Return the (x, y) coordinate for the center point of the cell that contains the specified text.  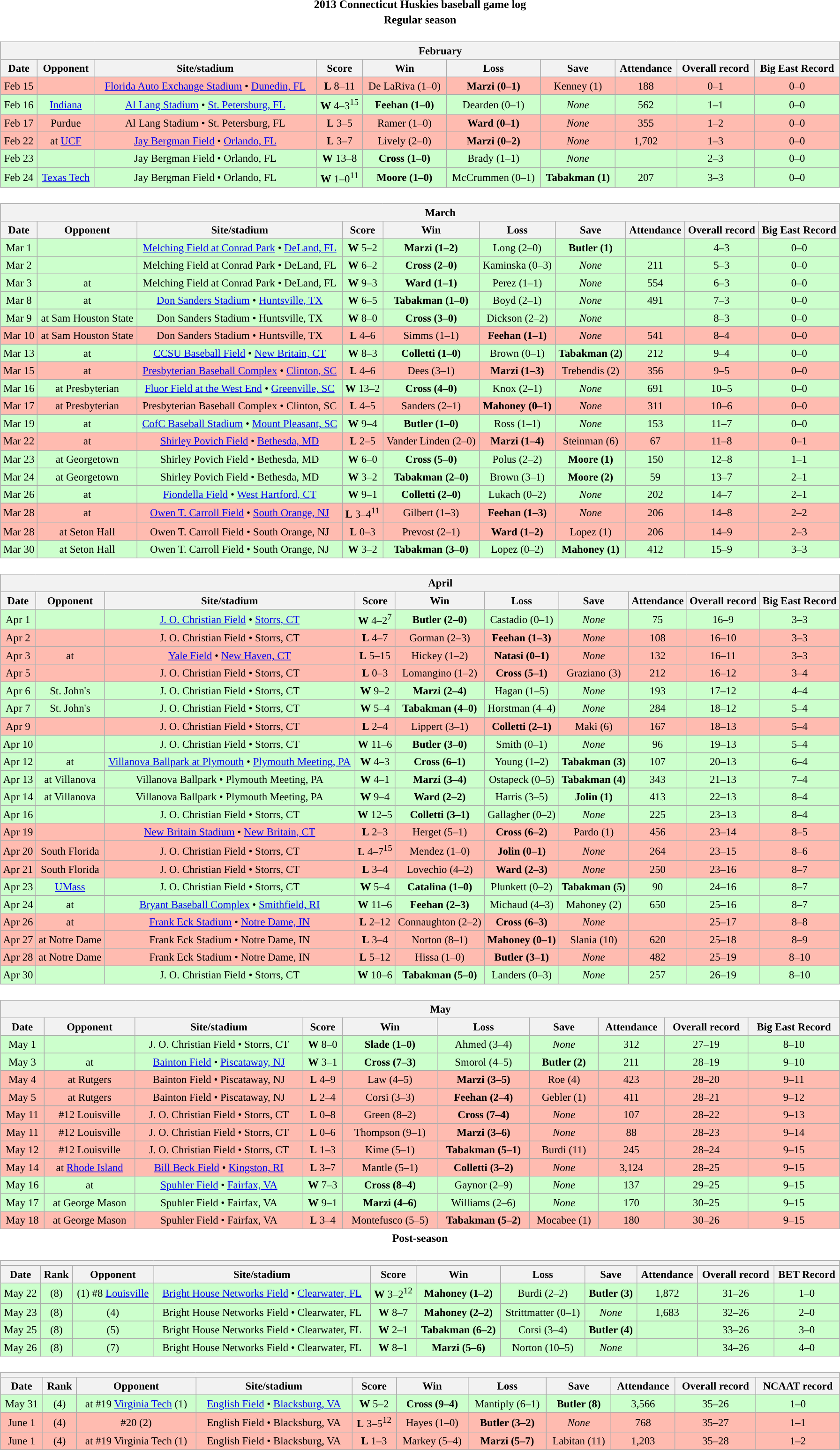
768 (643, 1422)
Butler (1) (591, 248)
Dickson (2–2) (517, 318)
Hayes (1–0) (432, 1422)
14–8 (721, 513)
96 (657, 744)
Mar 22 (19, 441)
Mar 19 (19, 424)
Thompson (9–1) (390, 1132)
Feb 23 (19, 158)
Mocabee (1) (564, 1220)
2–2 (799, 513)
620 (657, 940)
Marzi (3–6) (484, 1132)
May 1 (22, 1044)
Florida Auto Exchange Stadium • Dunedin, FL (205, 86)
Butler (2) (564, 1062)
(5) (113, 1330)
Ahmed (3–4) (484, 1044)
193 (657, 691)
Apr 26 (18, 922)
31–26 (736, 1293)
Marzi (1–3) (517, 371)
541 (655, 336)
Trebendis (2) (591, 371)
W 3–1 (322, 1062)
Lively (2–0) (405, 141)
16–12 (723, 673)
Marzi (0–2) (494, 141)
Colletti (2–0) (431, 494)
Smorol (4–5) (484, 1062)
Gebler (1) (564, 1097)
Butler (4) (611, 1330)
Mantle (5–1) (390, 1167)
Harris (3–5) (521, 796)
Steinman (6) (591, 441)
Mar 8 (19, 301)
411 (631, 1097)
Apr 28 (18, 957)
Cross (6–1) (440, 761)
4–3 (721, 248)
Roe (4) (564, 1079)
Feb 17 (19, 123)
Burdi (11) (564, 1150)
Apr 20 (18, 850)
13–7 (721, 477)
9–4 (721, 353)
Ostapeck (0–5) (521, 779)
6–3 (721, 283)
Tabakman (5–2) (484, 1220)
Marzi (0–1) (494, 86)
1,683 (667, 1312)
CCSU Baseball Field • New Britain, CT (240, 353)
Gorman (2–3) (440, 638)
Norton (10–5) (543, 1347)
L 4–5 (363, 406)
207 (646, 177)
10–5 (721, 389)
8–8 (800, 922)
1–3 (716, 141)
Plunkett (0–2) (521, 887)
562 (646, 105)
Lopez (0–2) (517, 549)
18–13 (723, 726)
L 4–9 (322, 1079)
McCrummen (0–1) (494, 177)
482 (657, 957)
28–21 (706, 1097)
22–13 (723, 796)
Cross (5–1) (521, 673)
(7) (113, 1347)
312 (631, 1044)
16–11 (723, 656)
Tabakman (6–2) (458, 1330)
456 (657, 832)
Feehan (1–1) (517, 336)
33–26 (736, 1330)
4–0 (807, 1347)
W 7–3 (322, 1185)
Norton (8–1) (440, 940)
W 4–315 (339, 105)
16–10 (723, 638)
Mar 23 (19, 459)
BET Record (807, 1275)
L 3–411 (363, 513)
Young (1–2) (521, 761)
Apr 13 (18, 779)
Tabakman (2) (591, 353)
Moore (1–0) (405, 177)
L 0–8 (322, 1115)
Feb 16 (19, 105)
23–16 (723, 869)
Cross (9–4) (432, 1404)
75 (657, 619)
Apr 19 (18, 832)
Boyd (2–1) (517, 301)
28–22 (706, 1115)
Marzi (1–2) (431, 248)
28–24 (706, 1150)
Apr 9 (18, 726)
8–5 (800, 832)
9–14 (794, 1132)
Feb 24 (19, 177)
137 (631, 1185)
Tabakman (1) (577, 177)
691 (655, 389)
Fiondella Field • West Hartford, CT (240, 494)
9–5 (721, 371)
Kenney (1) (577, 86)
Graziano (3) (593, 673)
W 13–2 (363, 389)
May 31 (22, 1404)
167 (657, 726)
March (420, 212)
W 4–3 (375, 761)
343 (657, 779)
25–18 (723, 940)
Law (4–5) (390, 1079)
Lippert (3–1) (440, 726)
Apr 24 (18, 905)
170 (631, 1203)
Butler (3) (611, 1293)
Landers (0–3) (521, 975)
9–11 (794, 1079)
at Rhode Island (90, 1167)
Gallagher (0–2) (521, 814)
Cross (6–3) (521, 922)
11–8 (721, 441)
Perez (1–1) (517, 283)
Lomangino (1–2) (440, 673)
6–4 (800, 761)
28–23 (706, 1132)
Mahoney (1–2) (458, 1293)
Burdi (2–2) (543, 1293)
Marzi (5–6) (458, 1347)
Ross (1–1) (517, 424)
Butler (3–2) (507, 1422)
Colletti (3–1) (440, 814)
Ward (2–2) (440, 796)
Gaynor (2–9) (484, 1185)
at UCF (66, 141)
(1) #8 Louisville (113, 1293)
Knox (2–1) (517, 389)
Mar 13 (19, 353)
May 5 (22, 1097)
150 (655, 459)
153 (655, 424)
413 (657, 796)
14–7 (721, 494)
Mahoney (2–2) (458, 1312)
Texas Tech (66, 177)
Mar 9 (19, 318)
Apr 1 (18, 619)
Mar 17 (19, 406)
355 (646, 123)
April (420, 583)
Marzi (1–4) (517, 441)
Tabakman (2–0) (431, 477)
23–14 (723, 832)
Marzi (5–7) (507, 1441)
Fluor Field at the West End • Greenville, SC (240, 389)
554 (655, 283)
Brady (1–1) (494, 158)
180 (631, 1220)
311 (655, 406)
Apr 23 (18, 887)
Yale Field • New Haven, CT (230, 656)
May 22 (21, 1293)
L 5–12 (375, 957)
W 10–6 (375, 975)
202 (655, 494)
24–16 (723, 887)
Apr 30 (18, 975)
Hickey (1–2) (440, 656)
21–13 (723, 779)
Mahoney (2) (593, 905)
4–4 (800, 691)
Indiana (66, 105)
12–8 (721, 459)
May 16 (22, 1185)
Marzi (3–5) (484, 1079)
Cross (3–0) (431, 318)
Slania (10) (593, 940)
Butler (1–0) (431, 424)
20–13 (723, 761)
CofC Baseball Stadium • Mount Pleasant, SC (240, 424)
Brown (3–1) (517, 477)
W 13–8 (339, 158)
Smith (0–1) (521, 744)
Feb 22 (19, 141)
Feb 15 (19, 86)
Castadio (0–1) (521, 619)
491 (655, 301)
Dees (3–1) (431, 371)
Butler (3–0) (440, 744)
264 (657, 850)
May (420, 1009)
Green (8–2) (390, 1115)
Ward (1–1) (431, 283)
W 3–212 (393, 1293)
245 (631, 1150)
Hagan (1–5) (521, 691)
Natasi (0–1) (521, 656)
L 5–15 (375, 656)
Jolin (1) (593, 796)
35–27 (715, 1422)
Tabakman (5–1) (484, 1150)
NCAAT record (798, 1386)
Mar 24 (19, 477)
28–25 (706, 1167)
Apr 16 (18, 814)
28–20 (706, 1079)
Tabakman (5–0) (440, 975)
Mantiply (6–1) (507, 1404)
Long (2–0) (517, 248)
Butler (3–1) (521, 957)
Bryant Baseball Complex • Smithfield, RI (230, 905)
W 8–1 (393, 1347)
Montefusco (5–5) (390, 1220)
Ward (0–1) (494, 123)
Apr 3 (18, 656)
Cross (5–0) (431, 459)
108 (657, 638)
Lukach (0–2) (517, 494)
Mar 2 (19, 265)
L 2–12 (375, 922)
Mar 26 (19, 494)
Marzi (4–6) (390, 1203)
7–3 (721, 301)
Mar 10 (19, 336)
L 4–715 (375, 850)
Corsi (3–4) (543, 1330)
Hissa (1–0) (440, 957)
Ramer (1–0) (405, 123)
34–26 (736, 1347)
9–12 (794, 1097)
423 (631, 1079)
Horstman (4–4) (521, 708)
Mar 30 (19, 549)
Brown (0–1) (517, 353)
35–28 (715, 1441)
250 (657, 869)
Dearden (0–1) (494, 105)
W 4–27 (375, 619)
L 0–6 (322, 1132)
8–6 (800, 850)
19–13 (723, 744)
Tabakman (1–0) (431, 301)
L 2–5 (363, 441)
Marzi (2–4) (440, 691)
Catalina (1–0) (440, 887)
17–12 (723, 691)
284 (657, 708)
1,702 (646, 141)
W 1–011 (339, 177)
30–25 (706, 1203)
Kime (5–1) (390, 1150)
7–4 (800, 779)
Labitan (11) (579, 1441)
25–17 (723, 922)
90 (657, 887)
Apr 14 (18, 796)
15–9 (721, 549)
67 (655, 441)
3–4 (800, 673)
2–0 (807, 1312)
Purdue (66, 123)
Slade (1–0) (390, 1044)
Lopez (1) (591, 532)
25–19 (723, 957)
Ward (2–3) (521, 869)
Mar 3 (19, 283)
18–12 (723, 708)
23–13 (723, 814)
February (420, 51)
Maki (6) (593, 726)
14–9 (721, 532)
16–9 (723, 619)
May 25 (21, 1330)
9–13 (794, 1115)
W 4–1 (375, 779)
May 12 (22, 1150)
May 18 (22, 1220)
3,124 (631, 1167)
Villanova Ballpark at Plymouth • Plymouth Meeting, PA (230, 761)
Gilbert (1–3) (431, 513)
Connaughton (2–2) (440, 922)
Sanders (2–1) (431, 406)
Mar 15 (19, 371)
3,566 (643, 1404)
Colletti (1–0) (431, 353)
1,872 (667, 1293)
188 (646, 86)
Apr 27 (18, 940)
L 2–3 (375, 832)
UMass (70, 887)
59 (655, 477)
W 8–7 (393, 1312)
Apr 7 (18, 708)
10–6 (721, 406)
32–26 (736, 1312)
Cross (4–0) (431, 389)
W 8–3 (363, 353)
Tabakman (3–0) (431, 549)
Mendez (1–0) (440, 850)
Cross (8–4) (390, 1185)
23–15 (723, 850)
3–0 (807, 1330)
25–16 (723, 905)
W 6–5 (363, 301)
Kaminska (0–3) (517, 265)
Butler (8) (579, 1404)
Apr 21 (18, 869)
Prevost (2–1) (431, 532)
May 14 (22, 1167)
W 12–5 (375, 814)
Cross (1–0) (405, 158)
Feehan (2–4) (484, 1097)
Mar 1 (19, 248)
Vander Linden (2–0) (431, 441)
Lovechio (4–2) (440, 869)
Apr 2 (18, 638)
W 6–0 (363, 459)
May 23 (21, 1312)
356 (655, 371)
Polus (2–2) (517, 459)
Cross (6–2) (521, 832)
Corsi (3–3) (390, 1097)
Colletti (3–2) (484, 1167)
Moore (1) (591, 459)
35–26 (715, 1404)
Tabakman (5) (593, 887)
225 (657, 814)
W 6–2 (363, 265)
Tabakman (4–0) (440, 708)
Herget (5–1) (440, 832)
Apr 6 (18, 691)
Colletti (2–1) (521, 726)
May 26 (21, 1347)
Jolin (0–1) (521, 850)
1,203 (643, 1441)
May 3 (22, 1062)
Feehan (1–0) (405, 105)
Moore (2) (591, 477)
Marzi (3–4) (440, 779)
88 (631, 1132)
L 3–512 (374, 1422)
L 8–11 (339, 86)
30–26 (706, 1220)
Mar 16 (19, 389)
W 2–1 (393, 1330)
Apr 10 (18, 744)
11–7 (721, 424)
Williams (2–6) (484, 1203)
May 4 (22, 1079)
De LaRiva (1–0) (405, 86)
Bill Beck Field • Kingston, RI (219, 1167)
Ward (1–2) (517, 532)
29–25 (706, 1185)
257 (657, 975)
132 (657, 656)
W 9–3 (363, 283)
Cross (2–0) (431, 265)
Strittmatter (0–1) (543, 1312)
#20 (2) (136, 1422)
Michaud (4–3) (521, 905)
Tabakman (4) (593, 779)
Butler (2–0) (440, 619)
Markey (5–4) (432, 1441)
Apr 12 (18, 761)
L 3–5 (339, 123)
New Britain Stadium • New Britain, CT (230, 832)
5–3 (721, 265)
Tabakman (3) (593, 761)
650 (657, 905)
W 9–2 (375, 691)
8–9 (800, 940)
Cross (7–4) (484, 1115)
Pardo (1) (593, 832)
Simms (1–1) (431, 336)
8–3 (721, 318)
9–10 (794, 1062)
26–19 (723, 975)
Feehan (2–3) (440, 905)
412 (655, 549)
Apr 5 (18, 673)
27–19 (706, 1044)
28–19 (706, 1062)
Mahoney (1) (591, 549)
May 17 (22, 1203)
Cross (7–3) (390, 1062)
L 4–7 (375, 638)
